Output the [x, y] coordinate of the center of the cell containing the given text.  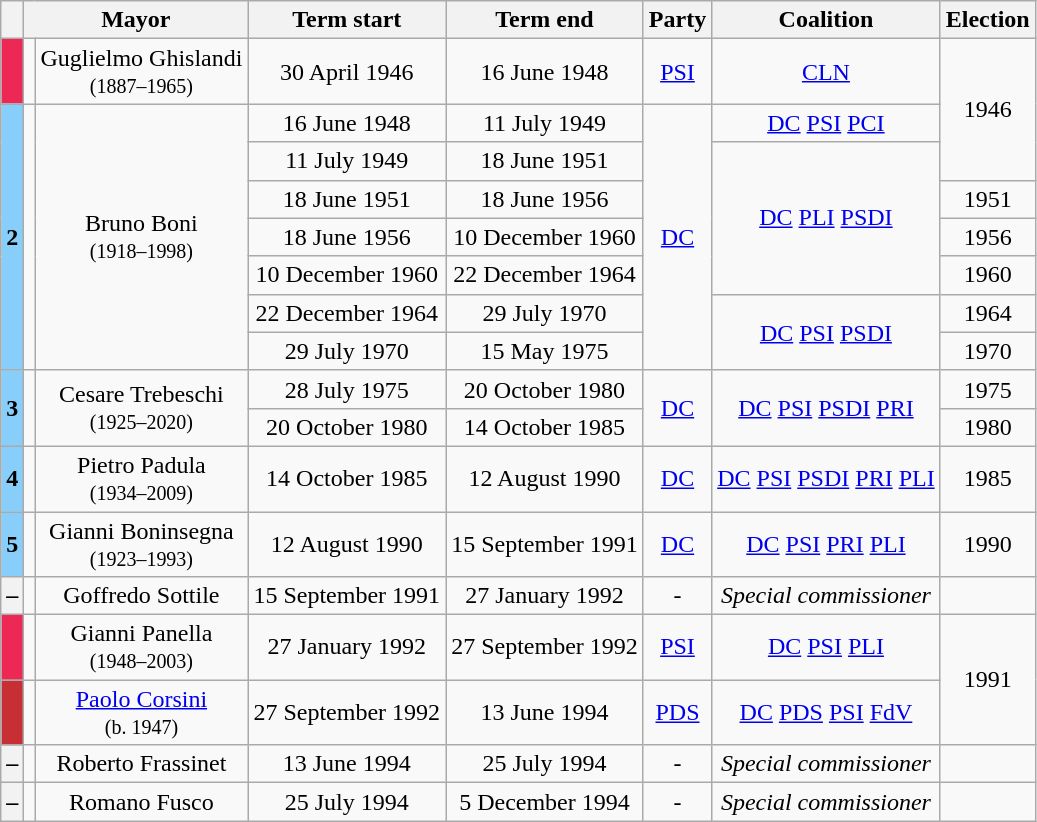
1960 [988, 275]
2 [12, 237]
Term end [545, 20]
Bruno Boni(1918–1998) [142, 237]
4 [12, 478]
1956 [988, 237]
5 December 1994 [545, 802]
DC PSI PSDI PRI PLI [826, 478]
1980 [988, 427]
1970 [988, 351]
1985 [988, 478]
DC PSI PLI [826, 648]
28 July 1975 [347, 389]
DC PDS PSI FdV [826, 712]
DC PLI PSDI [826, 218]
DC PSI PSDI PRI [826, 408]
Term start [347, 20]
Cesare Trebeschi(1925–2020) [142, 408]
Goffredo Sottile [142, 596]
DC PSI PRI PLI [826, 544]
Paolo Corsini(b. 1947) [142, 712]
1990 [988, 544]
1964 [988, 313]
1991 [988, 680]
DC PSI PCI [826, 123]
Party [677, 20]
30 April 1946 [347, 72]
Roberto Frassinet [142, 764]
1951 [988, 199]
CLN [826, 72]
Gianni Panella(1948–2003) [142, 648]
Guglielmo Ghislandi(1887–1965) [142, 72]
Mayor [136, 20]
Romano Fusco [142, 802]
1975 [988, 389]
Election [988, 20]
Gianni Boninsegna(1923–1993) [142, 544]
Coalition [826, 20]
DC PSI PSDI [826, 332]
5 [12, 544]
3 [12, 408]
15 May 1975 [545, 351]
PDS [677, 712]
1946 [988, 110]
Pietro Padula(1934–2009) [142, 478]
